Output the [x, y] coordinate of the center of the cell containing the given text.  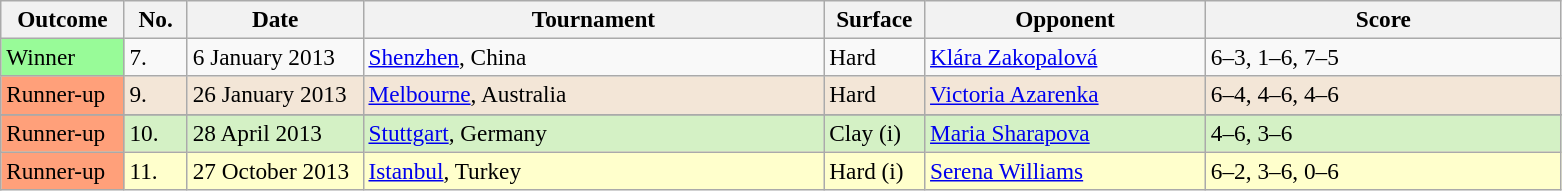
No. [156, 19]
Istanbul, Turkey [594, 170]
6–3, 1–6, 7–5 [1383, 57]
Maria Sharapova [1066, 133]
4–6, 3–6 [1383, 133]
Date [275, 19]
6–2, 3–6, 0–6 [1383, 170]
Melbourne, Australia [594, 95]
Outcome [62, 19]
28 April 2013 [275, 133]
Serena Williams [1066, 170]
Stuttgart, Germany [594, 133]
27 October 2013 [275, 170]
Hard (i) [874, 170]
Klára Zakopalová [1066, 57]
Opponent [1066, 19]
11. [156, 170]
6–4, 4–6, 4–6 [1383, 95]
7. [156, 57]
9. [156, 95]
Shenzhen, China [594, 57]
6 January 2013 [275, 57]
Winner [62, 57]
26 January 2013 [275, 95]
Victoria Azarenka [1066, 95]
Tournament [594, 19]
Score [1383, 19]
Clay (i) [874, 133]
Surface [874, 19]
10. [156, 133]
